Pinpoint the cell where the given text exists, returning its (x, y) midpoint coordinate. 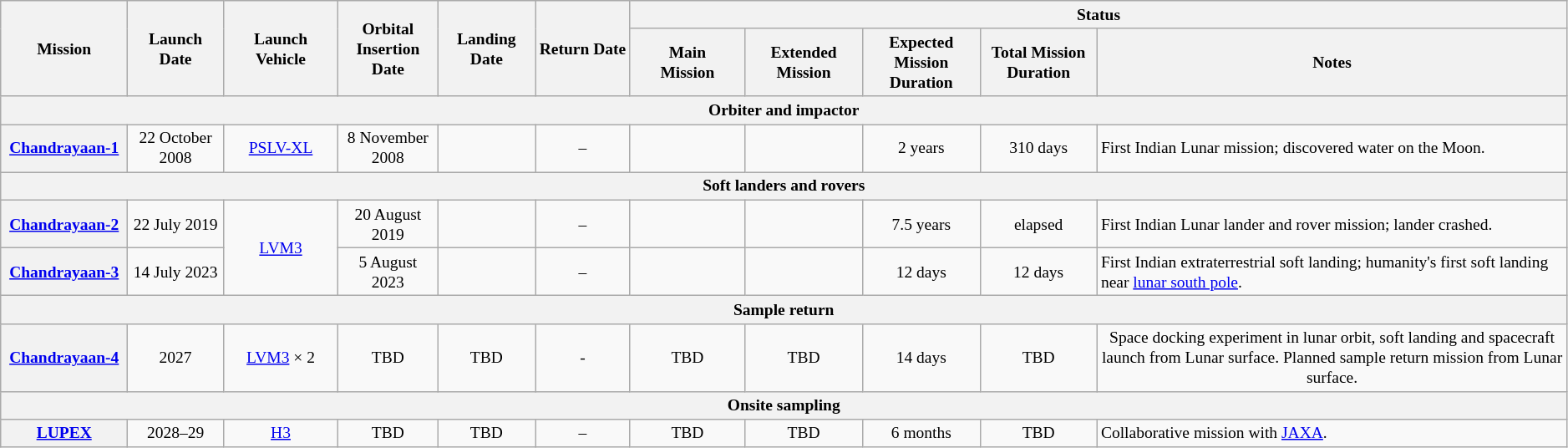
Notes (1332, 62)
Sample return (784, 309)
Total Mission Duration (1038, 62)
2027 (175, 358)
14 July 2023 (175, 271)
Chandrayaan-1 (64, 149)
Chandrayaan-2 (64, 224)
Chandrayaan-3 (64, 271)
First Indian extraterrestrial soft landing; humanity's first soft landing near lunar south pole. (1332, 271)
Soft landers and rovers (784, 186)
LVM3 (281, 247)
Orbiter and impactor (784, 110)
LUPEX (64, 433)
Status (1098, 15)
Launch Vehicle (281, 48)
Mission (64, 48)
Chandrayaan-4 (64, 358)
310 days (1038, 149)
LVM3 × 2 (281, 358)
MainMission (687, 62)
ExtendedMission (804, 62)
First Indian Lunar lander and rover mission; lander crashed. (1332, 224)
22 July 2019 (175, 224)
20 August 2019 (388, 224)
Orbital Insertion Date (388, 48)
14 days (921, 358)
Expected Mission Duration (921, 62)
elapsed (1038, 224)
PSLV-XL (281, 149)
Collaborative mission with JAXA. (1332, 433)
7.5 years (921, 224)
2 years (921, 149)
- (583, 358)
5 August 2023 (388, 271)
First Indian Lunar mission; discovered water on the Moon. (1332, 149)
Onsite sampling (784, 405)
2028–29 (175, 433)
Return Date (583, 48)
Launch Date (175, 48)
8 November 2008 (388, 149)
Space docking experiment in lunar orbit, soft landing and spacecraft launch from Lunar surface. Planned sample return mission from Lunar surface. (1332, 358)
H3 (281, 433)
6 months (921, 433)
22 October 2008 (175, 149)
Landing Date (486, 48)
